Capture the cell that displays the provided text and extract its [x, y] central coordinate. 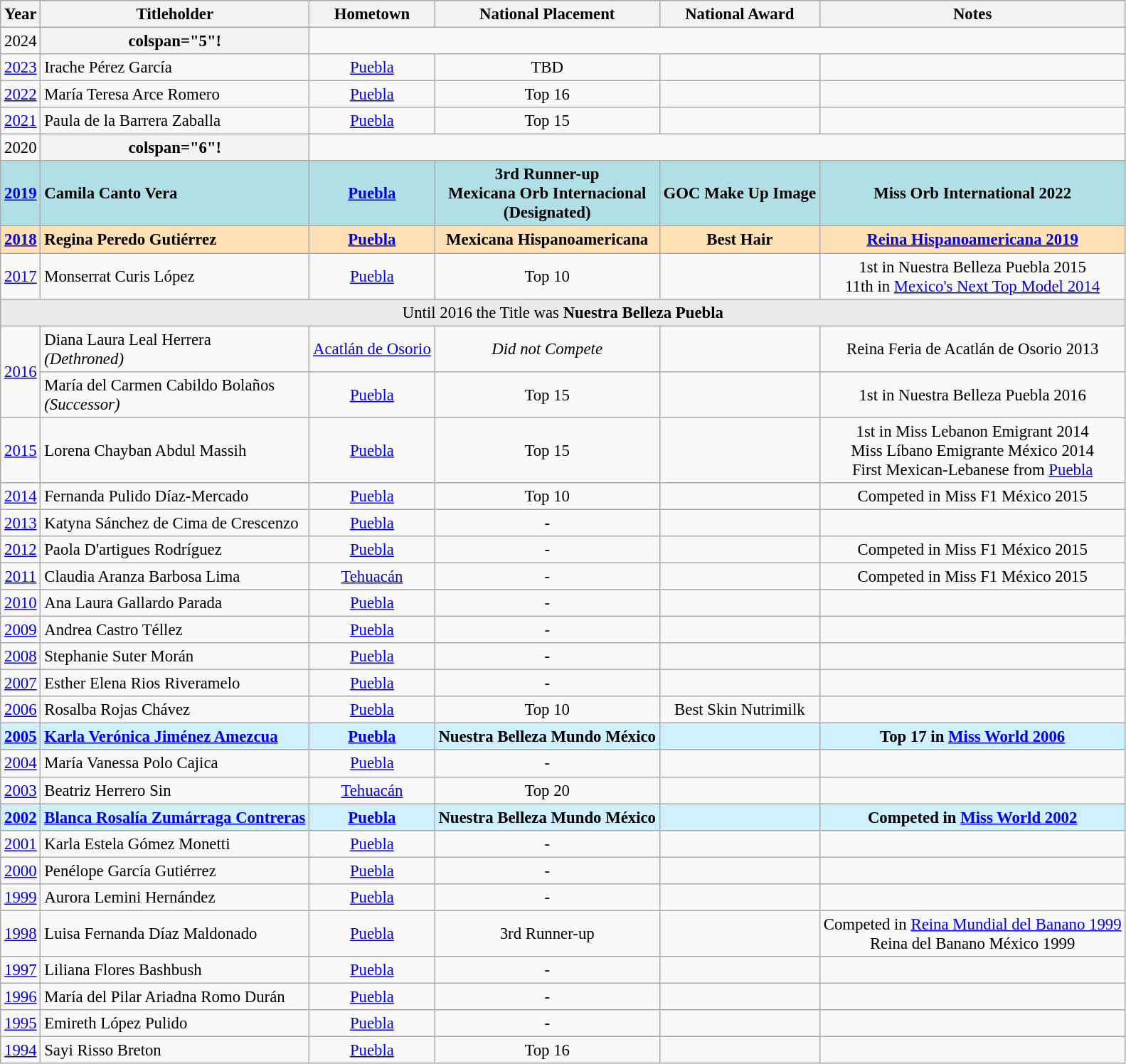
3rd Runner-upMexicana Orb Internacional(Designated) [547, 193]
Notes [972, 14]
María Vanessa Polo Cajica [175, 764]
Andrea Castro Téllez [175, 630]
2008 [21, 656]
María Teresa Arce Romero [175, 95]
Titleholder [175, 14]
Stephanie Suter Morán [175, 656]
Did not Compete [547, 349]
National Award [740, 14]
1st in Nuestra Belleza Puebla 2016 [972, 394]
Karla Verónica Jiménez Amezcua [175, 737]
2010 [21, 603]
1994 [21, 1050]
Competed in Miss World 2002 [972, 817]
María del Pilar Ariadna Romo Durán [175, 996]
Paula de la Barrera Zaballa [175, 121]
Fernanda Pulido Díaz-Mercado [175, 496]
Mexicana Hispanoamericana [547, 240]
Esther Elena Rios Riveramelo [175, 683]
Liliana Flores Bashbush [175, 970]
2015 [21, 450]
2024 [21, 41]
Camila Canto Vera [175, 193]
Diana Laura Leal Herrera(Dethroned) [175, 349]
2021 [21, 121]
Emireth López Pulido [175, 1023]
1995 [21, 1023]
TBD [547, 68]
1st in Miss Lebanon Emigrant 2014Miss Líbano Emigrante México 2014First Mexican-Lebanese from Puebla [972, 450]
1998 [21, 933]
2023 [21, 68]
2020 [21, 148]
1996 [21, 996]
Until 2016 the Title was Nuestra Belleza Puebla [563, 312]
Penélope García Gutiérrez [175, 871]
colspan="5"! [175, 41]
Regina Peredo Gutiérrez [175, 240]
Best Hair [740, 240]
2018 [21, 240]
Top 17 in Miss World 2006 [972, 737]
colspan="6"! [175, 148]
Monserrat Curis López [175, 276]
Miss Orb International 2022 [972, 193]
2013 [21, 523]
2019 [21, 193]
2012 [21, 550]
Hometown [372, 14]
1997 [21, 970]
1999 [21, 898]
2017 [21, 276]
Blanca Rosalía Zumárraga Contreras [175, 817]
Best Skin Nutrimilk [740, 710]
1st in Nuestra Belleza Puebla 201511th in Mexico's Next Top Model 2014 [972, 276]
Sayi Risso Breton [175, 1050]
Year [21, 14]
Top 20 [547, 790]
Reina Feria de Acatlán de Osorio 2013 [972, 349]
2009 [21, 630]
Beatriz Herrero Sin [175, 790]
Irache Pérez García [175, 68]
2005 [21, 737]
2001 [21, 844]
2000 [21, 871]
2006 [21, 710]
National Placement [547, 14]
Reina Hispanoamericana 2019 [972, 240]
2011 [21, 576]
María del Carmen Cabildo Bolaños(Successor) [175, 394]
2002 [21, 817]
2007 [21, 683]
2022 [21, 95]
2004 [21, 764]
Aurora Lemini Hernández [175, 898]
Acatlán de Osorio [372, 349]
2016 [21, 371]
Competed in Reina Mundial del Banano 1999Reina del Banano México 1999 [972, 933]
Ana Laura Gallardo Parada [175, 603]
Paola D'artigues Rodríguez [175, 550]
Katyna Sánchez de Cima de Crescenzo [175, 523]
Rosalba Rojas Chávez [175, 710]
Claudia Aranza Barbosa Lima [175, 576]
2003 [21, 790]
Karla Estela Gómez Monetti [175, 844]
3rd Runner-up [547, 933]
Lorena Chayban Abdul Massih [175, 450]
2014 [21, 496]
Luisa Fernanda Díaz Maldonado [175, 933]
GOC Make Up Image [740, 193]
